Determine the [x, y] coordinate at the center of the cell enclosing the given text.  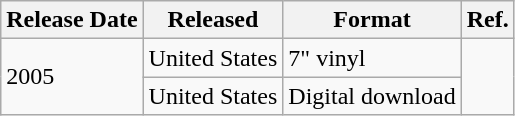
Format [372, 20]
Released [213, 20]
Ref. [488, 20]
Release Date [72, 20]
2005 [72, 77]
7" vinyl [372, 58]
Digital download [372, 96]
